Provide the [x, y] coordinate of the cell's center where the given text is located.  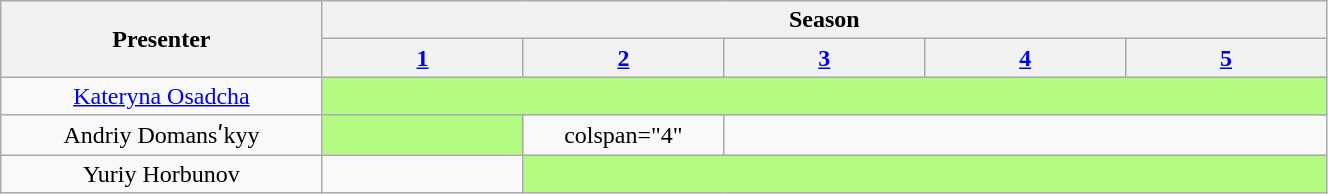
1 [422, 58]
Yuriy Horbunov [162, 173]
4 [1026, 58]
Presenter [162, 39]
Season [824, 20]
2 [624, 58]
colspan="4" [624, 135]
5 [1226, 58]
3 [824, 58]
Andriy Domansʹkyy [162, 135]
Kateryna Osadcha [162, 96]
